Return the (X, Y) coordinate for the center point of the cell that contains the specified text.  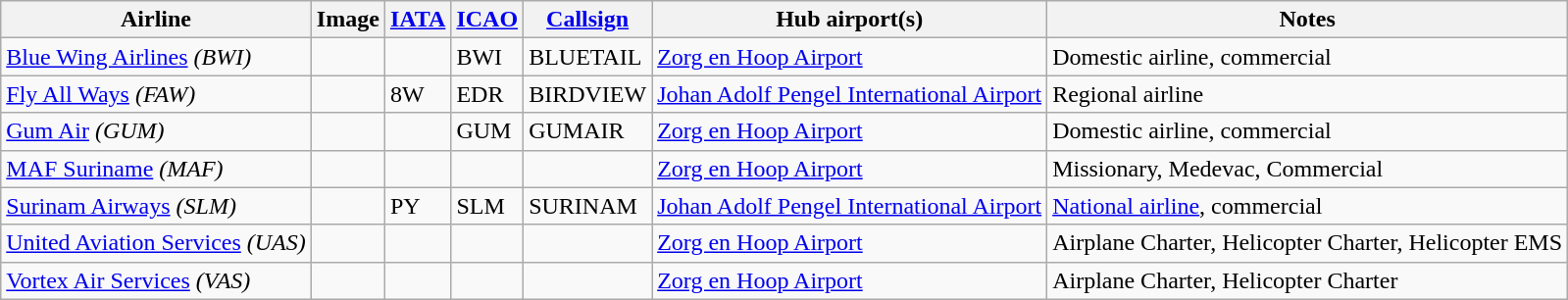
Hub airport(s) (849, 20)
BWI (487, 57)
GUM (487, 131)
BLUETAIL (588, 57)
BIRDVIEW (588, 94)
PY (418, 206)
United Aviation Services (UAS) (157, 243)
Gum Air (GUM) (157, 131)
Vortex Air Services (VAS) (157, 280)
Airplane Charter, Helicopter Charter (1308, 280)
GUMAIR (588, 131)
Regional airline (1308, 94)
Fly All Ways (FAW) (157, 94)
Missionary, Medevac, Commercial (1308, 169)
MAF Suriname (MAF) (157, 169)
National airline, commercial (1308, 206)
Callsign (588, 20)
Blue Wing Airlines (BWI) (157, 57)
Airline (157, 20)
EDR (487, 94)
Surinam Airways (SLM) (157, 206)
IATA (418, 20)
8W (418, 94)
Notes (1308, 20)
Airplane Charter, Helicopter Charter, Helicopter EMS (1308, 243)
ICAO (487, 20)
SURINAM (588, 206)
Image (347, 20)
SLM (487, 206)
